Determine the (X, Y) coordinate at the center of the cell enclosing the given text.  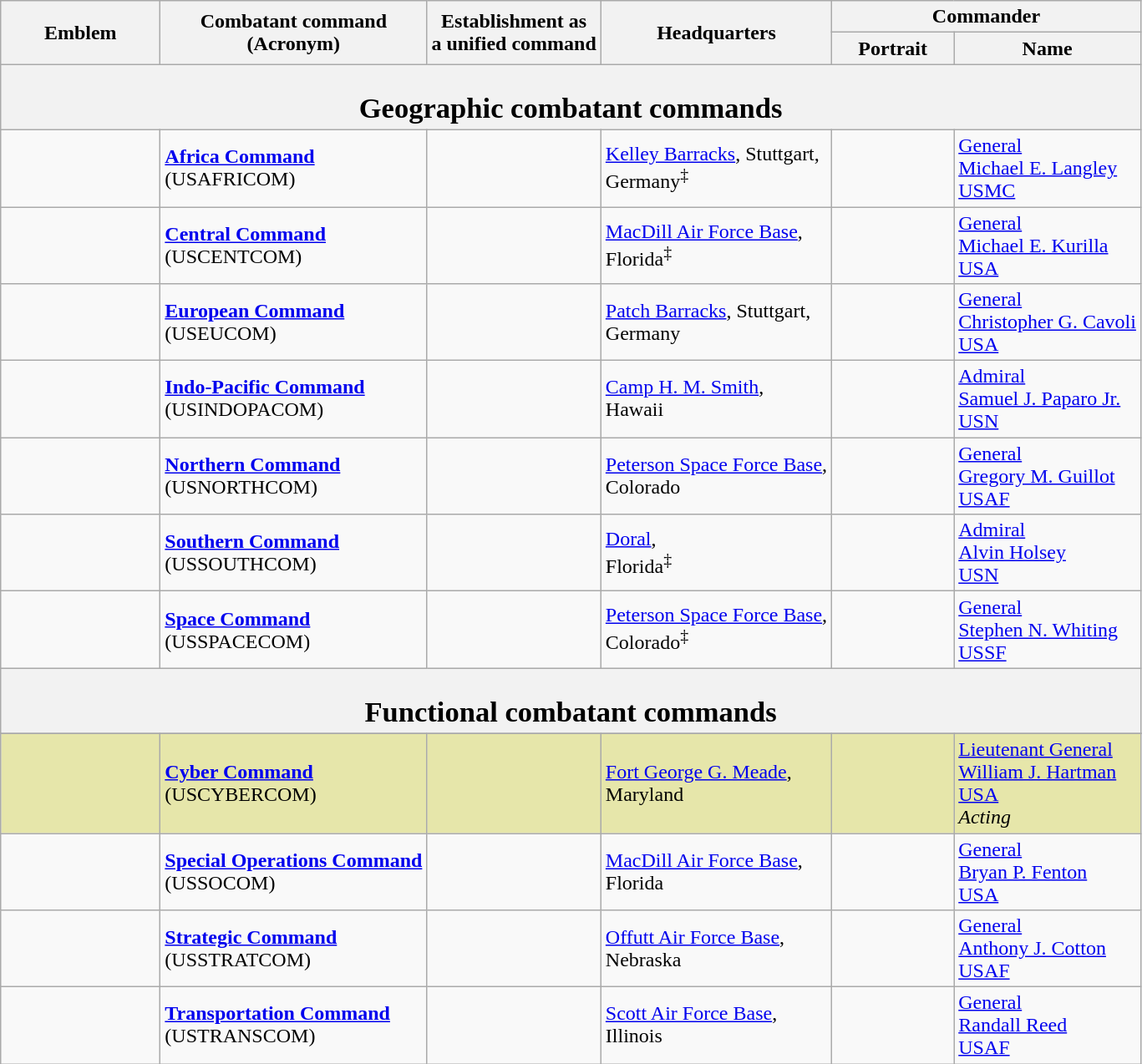
GeneralChristopher G. CavoliUSA (1048, 322)
Peterson Space Force Base,Colorado‡ (716, 630)
Southern Command(USSOUTHCOM) (294, 553)
GeneralGregory M. GuillotUSAF (1048, 476)
Indo-Pacific Command(USINDOPACOM) (294, 399)
Establishment asa unified command (514, 33)
Space Command(USSPACECOM) (294, 630)
Strategic Command(USSTRATCOM) (294, 949)
Special Operations Command(USSOCOM) (294, 872)
MacDill Air Force Base,Florida (716, 872)
AdmiralSamuel J. Paparo Jr.USN (1048, 399)
Headquarters (716, 33)
Africa Command(USAFRICOM) (294, 168)
Camp H. M. Smith,Hawaii (716, 399)
MacDill Air Force Base,Florida‡ (716, 246)
GeneralMichael E. LangleyUSMC (1048, 168)
Northern Command(USNORTHCOM) (294, 476)
Peterson Space Force Base,Colorado (716, 476)
GeneralRandall ReedUSAF (1048, 1026)
Central Command(USCENTCOM) (294, 246)
Lieutenant GeneralWilliam J. HartmanUSAActing (1048, 783)
GeneralBryan P. FentonUSA (1048, 872)
Transportation Command(USTRANSCOM) (294, 1026)
Kelley Barracks, Stuttgart,Germany‡ (716, 168)
AdmiralAlvin HolseyUSN (1048, 553)
Geographic combatant commands (571, 97)
GeneralAnthony J. CottonUSAF (1048, 949)
Name (1048, 48)
Patch Barracks, Stuttgart,Germany (716, 322)
GeneralMichael E. KurillaUSA (1048, 246)
Doral,Florida‡ (716, 553)
Combatant command(Acronym) (294, 33)
GeneralStephen N. WhitingUSSF (1048, 630)
Scott Air Force Base,Illinois (716, 1026)
Fort George G. Meade,Maryland (716, 783)
Portrait (893, 48)
Commander (987, 17)
European Command(USEUCOM) (294, 322)
Cyber Command(USCYBERCOM) (294, 783)
Offutt Air Force Base,Nebraska (716, 949)
Emblem (80, 33)
Functional combatant commands (571, 702)
